Extract the [x, y] coordinate from the center of the cell holding the provided text.  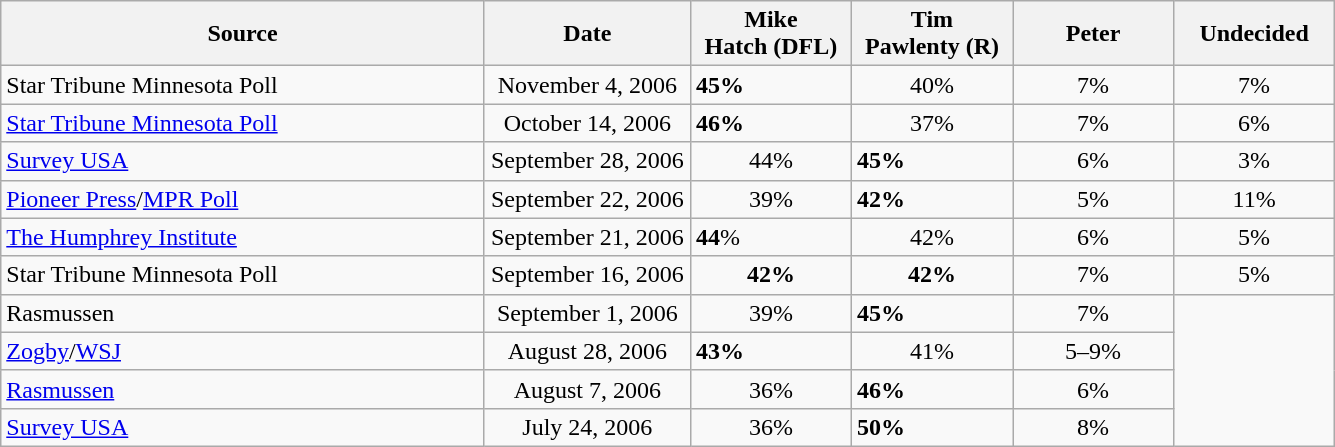
Pioneer Press/MPR Poll [243, 199]
41% [932, 351]
TimPawlenty (R) [932, 34]
43% [770, 351]
September 21, 2006 [587, 237]
11% [1254, 199]
Zogby/WSJ [243, 351]
40% [932, 85]
The Humphrey Institute [243, 237]
Date [587, 34]
August 28, 2006 [587, 351]
MikeHatch (DFL) [770, 34]
Undecided [1254, 34]
September 28, 2006 [587, 161]
37% [932, 123]
October 14, 2006 [587, 123]
September 1, 2006 [587, 313]
8% [1092, 427]
July 24, 2006 [587, 427]
November 4, 2006 [587, 85]
August 7, 2006 [587, 389]
5–9% [1092, 351]
Peter [1092, 34]
Source [243, 34]
50% [932, 427]
3% [1254, 161]
September 22, 2006 [587, 199]
September 16, 2006 [587, 275]
